Scan for the cell matching the given text and deliver its (x, y) coordinate at center. 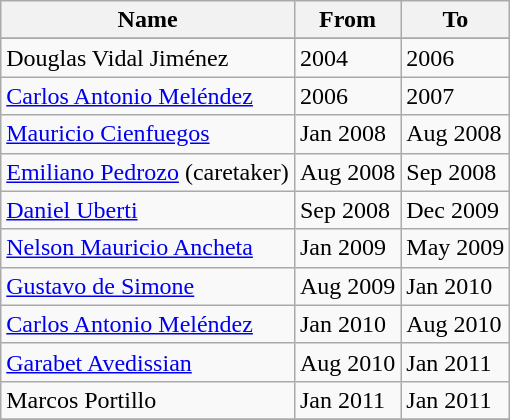
May 2009 (456, 248)
Jan 2009 (347, 248)
Aug 2009 (347, 286)
Daniel Uberti (148, 210)
2007 (456, 96)
Nelson Mauricio Ancheta (148, 248)
Emiliano Pedrozo (caretaker) (148, 172)
Mauricio Cienfuegos (148, 134)
Marcos Portillo (148, 400)
Dec 2009 (456, 210)
From (347, 20)
2004 (347, 58)
To (456, 20)
Jan 2008 (347, 134)
Gustavo de Simone (148, 286)
Garabet Avedissian (148, 362)
Douglas Vidal Jiménez (148, 58)
Name (148, 20)
